Search for the cell housing the specified text and yield its [x, y] center coordinate. 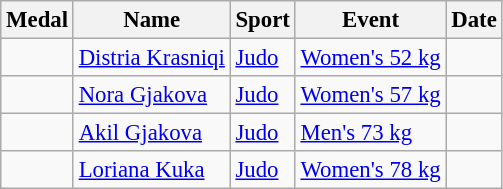
Event [370, 20]
Distria Krasniqi [152, 58]
Loriana Kuka [152, 170]
Women's 57 kg [370, 95]
Name [152, 20]
Women's 52 kg [370, 58]
Akil Gjakova [152, 133]
Men's 73 kg [370, 133]
Date [474, 20]
Sport [262, 20]
Women's 78 kg [370, 170]
Medal [38, 20]
Nora Gjakova [152, 95]
